Find where the given text appears and provide that cell's center as (x, y) coordinate. 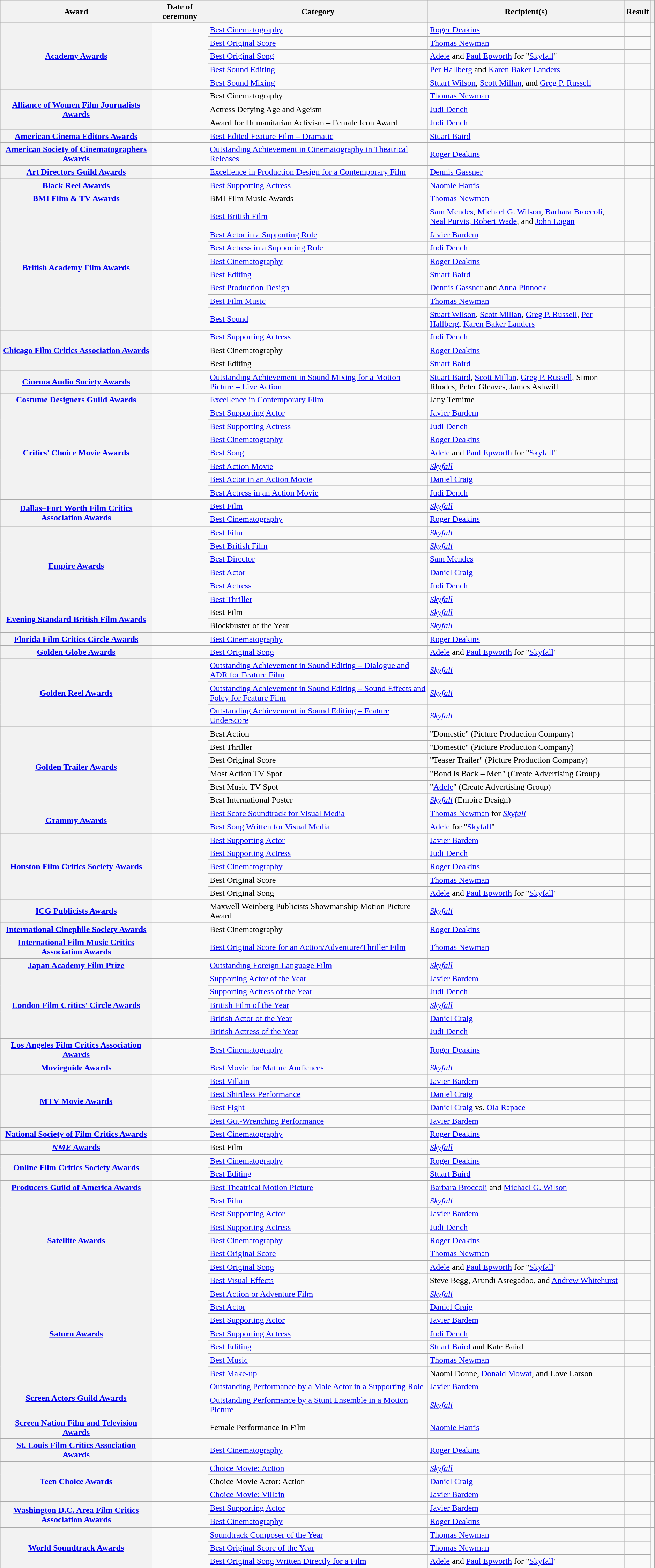
Best Gut-Wrenching Performance (318, 1121)
Online Film Critics Society Awards (76, 1167)
Award (76, 12)
Best Director (318, 559)
Best Original Score of the Year (318, 1548)
Chicago Film Critics Association Awards (76, 350)
NME Awards (76, 1148)
Producers Guild of America Awards (76, 1187)
Daniel Craig vs. Ola Rapace (526, 1107)
World Soundtrack Awards (76, 1548)
Sam Mendes (526, 559)
Best Shirtless Performance (318, 1094)
BMI Film Music Awards (318, 199)
Maxwell Weinberg Publicists Showmanship Motion Picture Award (318, 911)
ICG Publicists Awards (76, 911)
Naomi Donne, Donald Mowat, and Love Larson (526, 1373)
Best Movie for Mature Audiences (318, 1068)
National Society of Film Critics Awards (76, 1134)
Best Villain (318, 1081)
Best Music (318, 1360)
Japan Academy Film Prize (76, 965)
International Cinephile Society Awards (76, 929)
Art Directors Guild Awards (76, 172)
Blockbuster of the Year (318, 625)
Outstanding Performance by a Stunt Ensemble in a Motion Picture (318, 1405)
Empire Awards (76, 566)
Award for Humanitarian Activism – Female Icon Award (318, 123)
Dennis Gassner and Anna Pinnock (526, 288)
International Film Music Critics Association Awards (76, 947)
Category (318, 12)
Best Visual Effects (318, 1280)
Screen Nation Film and Television Awards (76, 1428)
Dallas–Fort Worth Film Critics Association Awards (76, 513)
Most Action TV Spot (318, 774)
Best Action (318, 734)
Best International Poster (318, 800)
Best Actor in an Action Movie (318, 479)
Thomas Newman for Skyfall (526, 813)
Best Film Music (318, 301)
Excellence in Contemporary Film (318, 400)
Outstanding Achievement in Sound Mixing for a Motion Picture – Live Action (318, 381)
Best Song (318, 453)
Best Actress (318, 586)
Critics' Choice Movie Awards (76, 453)
Result (638, 12)
Recipient(s) (526, 12)
Cinema Audio Society Awards (76, 381)
Academy Awards (76, 56)
Golden Reel Awards (76, 693)
Los Angeles Film Critics Association Awards (76, 1050)
Excellence in Production Design for a Contemporary Film (318, 172)
Supporting Actress of the Year (318, 992)
Adele for "Skyfall" (526, 827)
Dennis Gassner (526, 172)
Female Performance in Film (318, 1428)
Black Reel Awards (76, 185)
Best Original Score for an Action/Adventure/Thriller Film (318, 947)
Golden Trailer Awards (76, 767)
British Academy Film Awards (76, 268)
Steve Begg, Arundi Asregadoo, and Andrew Whitehurst (526, 1280)
Best Action Movie (318, 466)
Stuart Baird, Scott Millan, Greg P. Russell, Simon Rhodes, Peter Gleaves, James Ashwill (526, 381)
Outstanding Achievement in Sound Editing – Feature Underscore (318, 716)
British Actor of the Year (318, 1018)
Actress Defying Age and Ageism (318, 109)
Outstanding Achievement in Sound Editing – Dialogue and ADR for Feature Film (318, 671)
Best Sound Mixing (318, 83)
Best Production Design (318, 288)
Best Song Written for Visual Media (318, 827)
Best Action or Adventure Film (318, 1294)
Date of ceremony (180, 12)
Sam Mendes, Michael G. Wilson, Barbara Broccoli, Neal Purvis, Robert Wade, and John Logan (526, 217)
Stuart Baird and Kate Baird (526, 1347)
Movieguide Awards (76, 1068)
Best Music TV Spot (318, 787)
St. Louis Film Critics Association Awards (76, 1450)
Best Original Song Written Directly for a Film (318, 1561)
Florida Film Critics Circle Awards (76, 639)
Screen Actors Guild Awards (76, 1398)
American Cinema Editors Awards (76, 136)
Costume Designers Guild Awards (76, 400)
Best Edited Feature Film – Dramatic (318, 136)
Choice Movie Actor: Action (318, 1481)
Per Hallberg and Karen Baker Landers (526, 69)
Skyfall (Empire Design) (526, 800)
MTV Movie Awards (76, 1101)
Barbara Broccoli and Michael G. Wilson (526, 1187)
Supporting Actor of the Year (318, 979)
Best Fight (318, 1107)
Evening Standard British Film Awards (76, 619)
Outstanding Performance by a Male Actor in a Supporting Role (318, 1387)
Grammy Awards (76, 820)
Houston Film Critics Society Awards (76, 866)
Washington D.C. Area Film Critics Association Awards (76, 1515)
Saturn Awards (76, 1333)
Soundtrack Composer of the Year (318, 1534)
British Film of the Year (318, 1005)
Outstanding Achievement in Cinematography in Theatrical Releases (318, 154)
London Film Critics' Circle Awards (76, 1005)
Best Theatrical Motion Picture (318, 1187)
Choice Movie: Villain (318, 1495)
Best Actress in an Action Movie (318, 493)
Teen Choice Awards (76, 1481)
British Actress of the Year (318, 1032)
Best Actor in a Supporting Role (318, 235)
Choice Movie: Action (318, 1468)
Outstanding Foreign Language Film (318, 965)
Best Sound (318, 319)
Stuart Wilson, Scott Millan, and Greg P. Russell (526, 83)
Best Sound Editing (318, 69)
"Teaser Trailer" (Picture Production Company) (526, 760)
Best Make-up (318, 1373)
"Bond is Back – Men" (Create Advertising Group) (526, 774)
Outstanding Achievement in Sound Editing – Sound Effects and Foley for Feature Film (318, 693)
American Society of Cinematographers Awards (76, 154)
Golden Globe Awards (76, 652)
BMI Film & TV Awards (76, 199)
Satellite Awards (76, 1240)
Best Score Soundtrack for Visual Media (318, 813)
Alliance of Women Film Journalists Awards (76, 109)
Stuart Wilson, Scott Millan, Greg P. Russell, Per Hallberg, Karen Baker Landers (526, 319)
Jany Temime (526, 400)
Best Actress in a Supporting Role (318, 248)
"Adele" (Create Advertising Group) (526, 787)
